Determine the [X, Y] coordinate at the center of the cell enclosing the given text.  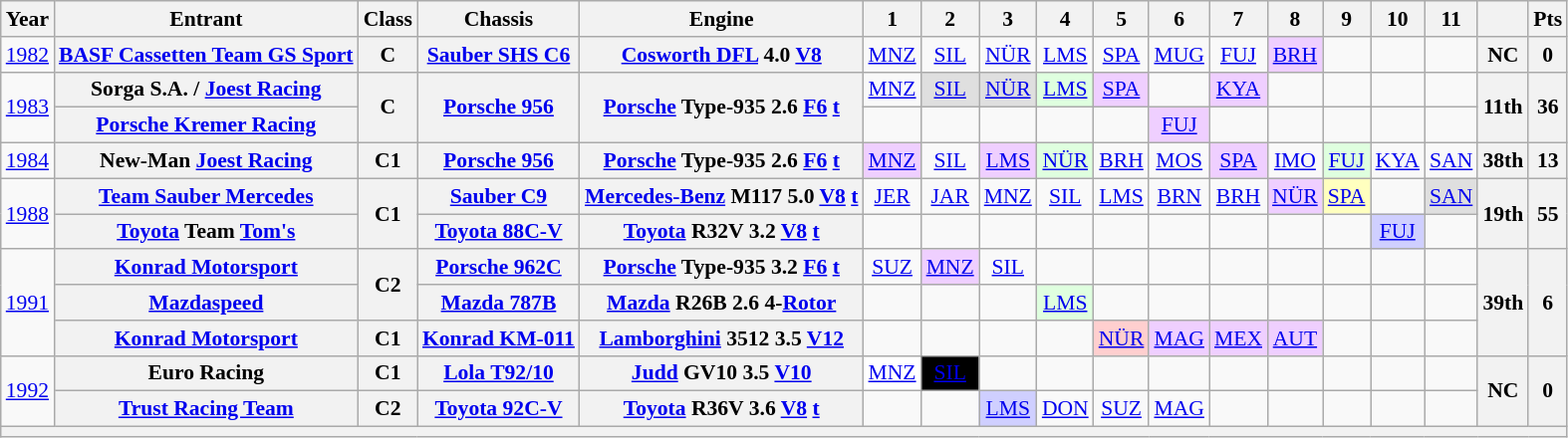
Cosworth DFL 4.0 V8 [721, 55]
1991 [28, 303]
7 [1238, 19]
Mazda 787B [498, 303]
13 [1548, 161]
2 [950, 19]
Toyota Team Tom's [206, 232]
Konrad KM-011 [498, 338]
Team Sauber Mercedes [206, 196]
DON [1066, 409]
Sauber C9 [498, 196]
55 [1548, 213]
Year [28, 19]
AUT [1295, 338]
38th [1502, 161]
11 [1450, 19]
BASF Cassetten Team GS Sport [206, 55]
New-Man Joest Racing [206, 161]
Sorga S.A. / Joest Racing [206, 90]
Judd GV10 3.5 V10 [721, 373]
19th [1502, 213]
Porsche 962C [498, 268]
Class [389, 19]
Chassis [498, 19]
Engine [721, 19]
MUG [1179, 55]
1988 [28, 213]
4 [1066, 19]
8 [1295, 19]
Lamborghini 3512 3.5 V12 [721, 338]
Entrant [206, 19]
MEX [1238, 338]
Toyota R36V 3.6 V8 t [721, 409]
Euro Racing [206, 373]
36 [1548, 108]
Porsche Kremer Racing [206, 125]
1983 [28, 108]
1984 [28, 161]
IMO [1295, 161]
39th [1502, 303]
3 [1008, 19]
JAR [950, 196]
5 [1122, 19]
MOS [1179, 161]
BRN [1179, 196]
9 [1347, 19]
Sauber SHS C6 [498, 55]
Toyota R32V 3.2 V8 t [721, 232]
Mercedes-Benz M117 5.0 V8 t [721, 196]
Trust Racing Team [206, 409]
Mazdaspeed [206, 303]
1 [893, 19]
Lola T92/10 [498, 373]
Porsche Type-935 3.2 F6 t [721, 268]
1982 [28, 55]
Toyota 92C-V [498, 409]
Pts [1548, 19]
Toyota 88C-V [498, 232]
10 [1399, 19]
JER [893, 196]
11th [1502, 108]
1992 [28, 390]
Mazda R26B 2.6 4-Rotor [721, 303]
